For the text-containing cell, return its midpoint in [x, y] coordinate format. 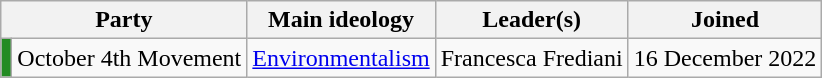
Environmentalism [341, 58]
Party [124, 20]
Leader(s) [532, 20]
16 December 2022 [725, 58]
Main ideology [341, 20]
Francesca Frediani [532, 58]
Joined [725, 20]
October 4th Movement [130, 58]
